From the cell containing the given text, extract its center point as (x, y) coordinate. 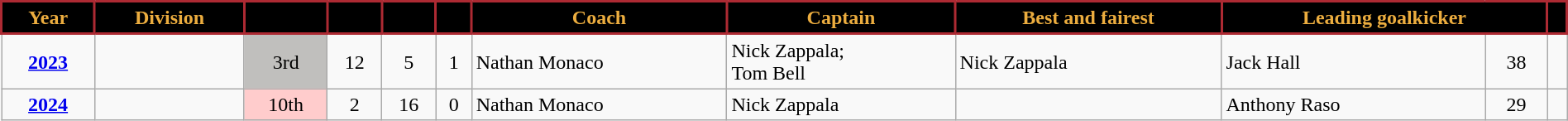
5 (409, 61)
Division (170, 18)
2 (355, 104)
38 (1517, 61)
Leading goalkicker (1384, 18)
3rd (286, 61)
Jack Hall (1353, 61)
Year (48, 18)
2023 (48, 61)
Nick Zappala; Tom Bell (841, 61)
12 (355, 61)
1 (453, 61)
2024 (48, 104)
Coach (599, 18)
Best and fairest (1088, 18)
29 (1517, 104)
10th (286, 104)
0 (453, 104)
Anthony Raso (1353, 104)
Captain (841, 18)
16 (409, 104)
